Return (x, y) of the center of cell containing provided text 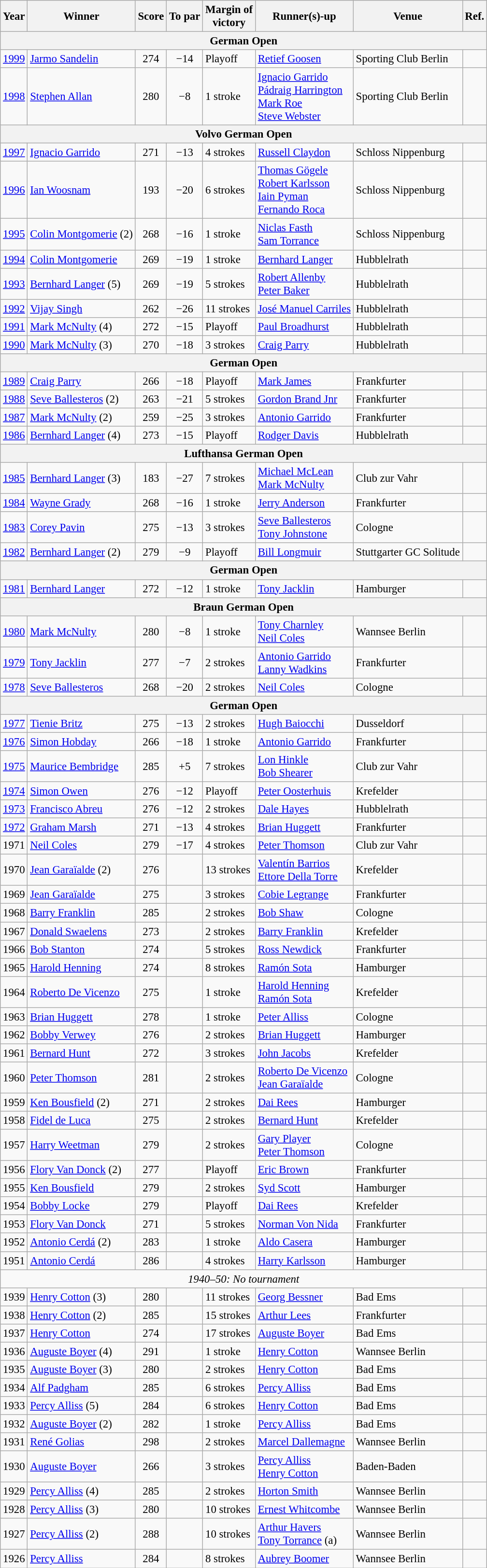
Wayne Grady (81, 503)
270 (151, 345)
Graham Marsh (81, 827)
Thomas Gögele Robert Karlsson Iain Pyman Fernando Roca (304, 190)
Venue (408, 16)
Henry Cotton (3) (81, 1297)
Hugh Baiocchi (304, 724)
1956 (14, 1170)
Norman Von Nida (304, 1224)
1934 (14, 1387)
Simon Owen (81, 791)
298 (151, 1442)
1993 (14, 284)
Simon Hobday (81, 742)
Michael McLean Mark McNulty (304, 478)
1968 (14, 913)
1981 (14, 588)
1964 (14, 992)
1972 (14, 827)
Rodger Davis (304, 435)
Bobby Verwey (81, 1035)
−17 (185, 845)
1998 (14, 97)
1931 (14, 1442)
1951 (14, 1260)
1936 (14, 1351)
Flory Van Donck (2) (81, 1170)
1954 (14, 1206)
1926 (14, 1559)
Jean Garaïalde (81, 895)
Jean Garaïalde (2) (81, 870)
Runner(s)-up (304, 16)
−26 (185, 308)
1976 (14, 742)
Antonio Cerdá (81, 1260)
Dale Hayes (304, 809)
Braun German Open (243, 607)
1953 (14, 1224)
Bernhard Langer (4) (81, 435)
1979 (14, 662)
Percy Alliss (3) (81, 1510)
1970 (14, 870)
Robert Allenby Peter Baker (304, 284)
Marcel Dallemagne (304, 1442)
Horton Smith (304, 1491)
Harry Weetman (81, 1145)
Mark McNulty (4) (81, 326)
Aldo Casera (304, 1243)
286 (151, 1260)
Bernhard Langer (2) (81, 552)
1928 (14, 1510)
Bob Stanton (81, 949)
1980 (14, 631)
1978 (14, 687)
1952 (14, 1243)
Volvo German Open (243, 134)
Russell Claydon (304, 153)
1958 (14, 1120)
Antonio Garrido Lanny Wadkins (304, 662)
Mark McNulty (2) (81, 417)
Year (14, 16)
Baden-Baden (408, 1467)
291 (151, 1351)
Tienie Britz (81, 724)
Arthur Lees (304, 1315)
John Jacobs (304, 1053)
1977 (14, 724)
Paul Broadhurst (304, 326)
282 (151, 1424)
Donald Swaelens (81, 931)
Antonio Cerdá (2) (81, 1243)
Ref. (474, 16)
Lufthansa German Open (243, 454)
−21 (185, 399)
Maurice Bembridge (81, 767)
1997 (14, 153)
Ignacio Garrido (81, 153)
Bill Longmuir (304, 552)
Peter Oosterhuis (304, 791)
Jarmo Sandelin (81, 59)
Georg Bessner (304, 1297)
Dusseldorf (408, 724)
Niclas Fasth Sam Torrance (304, 235)
Corey Pavin (81, 527)
1940–50: No tournament (243, 1279)
281 (151, 1078)
Roberto De Vicenzo (81, 992)
Harold Henning (81, 967)
15 strokes (229, 1315)
1995 (14, 235)
Mark McNulty (81, 631)
+5 (185, 767)
Harry Karlsson (304, 1260)
1983 (14, 527)
Arthur Havers Tony Torrance (a) (304, 1534)
Percy Alliss (4) (81, 1491)
−27 (185, 478)
1988 (14, 399)
1975 (14, 767)
1986 (14, 435)
Ross Newdick (304, 949)
Cobie Legrange (304, 895)
Score (151, 16)
Mark James (304, 381)
1984 (14, 503)
1990 (14, 345)
288 (151, 1534)
To par (185, 16)
Valentín Barrios Ettore Della Torre (304, 870)
Vijay Singh (81, 308)
1987 (14, 417)
183 (151, 478)
263 (151, 399)
1989 (14, 381)
Eric Brown (304, 1170)
193 (151, 190)
1937 (14, 1333)
Henry Cotton (2) (81, 1315)
Colin Montgomerie (2) (81, 235)
1966 (14, 949)
1967 (14, 931)
Alf Padgham (81, 1387)
René Golias (81, 1442)
Auguste Boyer (4) (81, 1351)
1969 (14, 895)
Colin Montgomerie (81, 259)
1965 (14, 967)
−14 (185, 59)
259 (151, 417)
262 (151, 308)
Lon Hinkle Bob Shearer (304, 767)
1996 (14, 190)
Ignacio Garrido Pádraig Harrington Mark Roe Steve Webster (304, 97)
1955 (14, 1188)
Seve Ballesteros (81, 687)
Ken Bousfield (2) (81, 1102)
Ernest Whitcombe (304, 1510)
Percy Alliss (2) (81, 1534)
Auguste Boyer (3) (81, 1370)
Syd Scott (304, 1188)
José Manuel Carriles (304, 308)
1935 (14, 1370)
1960 (14, 1078)
1939 (14, 1297)
1929 (14, 1491)
Stephen Allan (81, 97)
Bernhard Langer (5) (81, 284)
Harold Henning Ramón Sota (304, 992)
1957 (14, 1145)
1930 (14, 1467)
Winner (81, 16)
1932 (14, 1424)
283 (151, 1243)
−7 (185, 662)
1973 (14, 809)
1938 (14, 1315)
Francisco Abreu (81, 809)
278 (151, 1017)
Gordon Brand Jnr (304, 399)
Gary Player Peter Thomson (304, 1145)
1971 (14, 845)
Bob Shaw (304, 913)
Fidel de Luca (81, 1120)
1999 (14, 59)
1959 (14, 1102)
1962 (14, 1035)
1992 (14, 308)
Seve Ballesteros (2) (81, 399)
1974 (14, 791)
Auguste Boyer (2) (81, 1424)
−9 (185, 552)
Ramón Sota (304, 967)
13 strokes (229, 870)
1982 (14, 552)
Stuttgarter GC Solitude (408, 552)
Percy Alliss Henry Cotton (304, 1467)
Bobby Locke (81, 1206)
Retief Goosen (304, 59)
Peter Alliss (304, 1017)
−25 (185, 417)
Tony Charnley Neil Coles (304, 631)
1933 (14, 1406)
Ian Woosnam (81, 190)
1991 (14, 326)
Jerry Anderson (304, 503)
17 strokes (229, 1333)
1961 (14, 1053)
Ken Bousfield (81, 1188)
Percy Alliss (5) (81, 1406)
1985 (14, 478)
Margin ofvictory (229, 16)
1963 (14, 1017)
Bernhard Langer (3) (81, 478)
Mark McNulty (3) (81, 345)
Seve Ballesteros Tony Johnstone (304, 527)
1927 (14, 1534)
Aubrey Boomer (304, 1559)
1994 (14, 259)
Flory Van Donck (81, 1224)
Roberto De Vicenzo Jean Garaïalde (304, 1078)
